From the cell containing the given text, extract its center point as [x, y] coordinate. 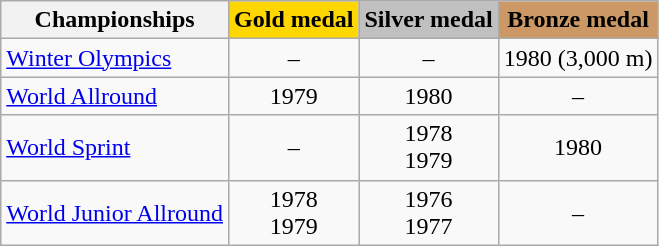
World Sprint [115, 148]
Bronze medal [578, 20]
World Junior Allround [115, 212]
1976 1977 [428, 212]
1979 [294, 96]
1980 (3,000 m) [578, 58]
Gold medal [294, 20]
Championships [115, 20]
World Allround [115, 96]
Winter Olympics [115, 58]
Silver medal [428, 20]
